Search for the cell housing the specified text and yield its [X, Y] center coordinate. 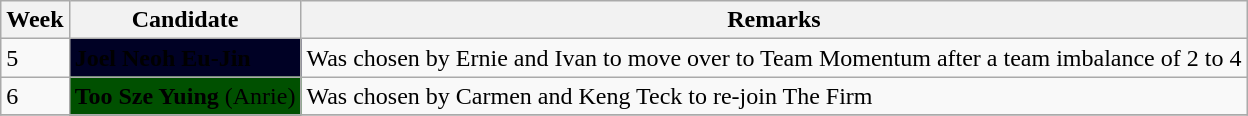
5 [35, 58]
Candidate [185, 20]
Was chosen by Carmen and Keng Teck to re-join The Firm [774, 96]
Joel Neoh Eu-Jin [185, 58]
Remarks [774, 20]
Too Sze Yuing (Anrie) [185, 96]
6 [35, 96]
Week [35, 20]
Was chosen by Ernie and Ivan to move over to Team Momentum after a team imbalance of 2 to 4 [774, 58]
